Return the (X, Y) coordinate for the center point of the cell that contains the specified text.  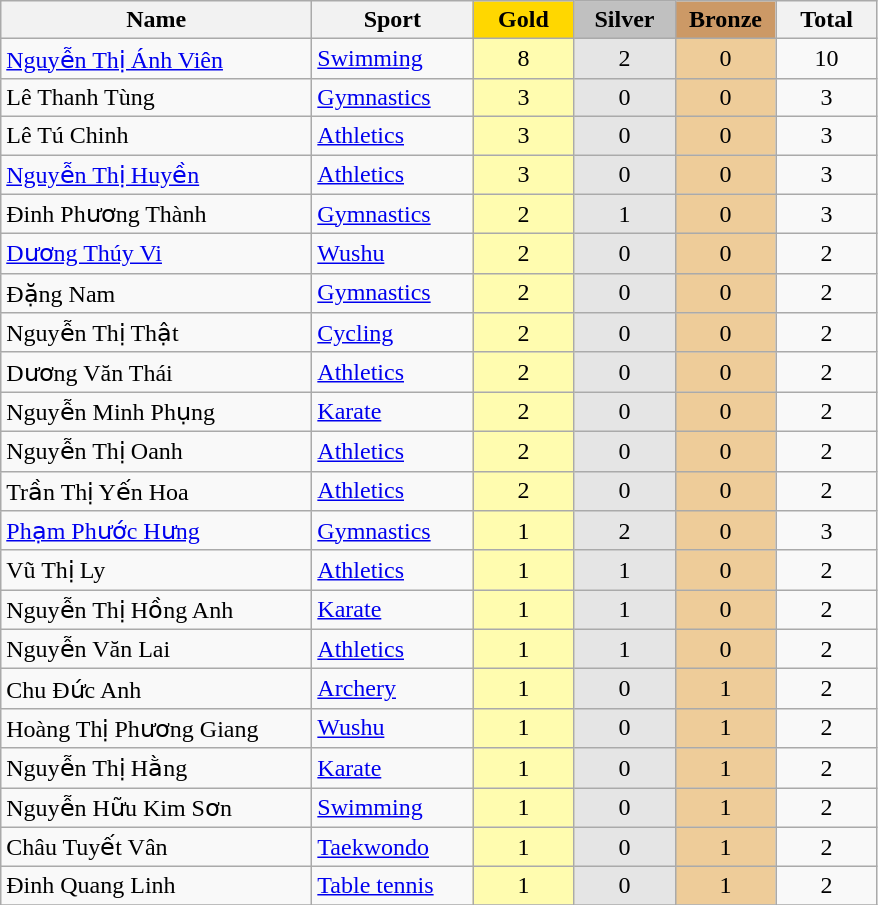
Bronze (726, 20)
Dương Văn Thái (156, 372)
Đinh Phương Thành (156, 214)
Gold (524, 20)
Nguyễn Thị Huyền (156, 174)
Trần Thị Yến Hoa (156, 491)
Nguyễn Thị Thật (156, 333)
Name (156, 20)
Phạm Phước Hưng (156, 531)
Taekwondo (392, 847)
Lê Tú Chinh (156, 135)
Silver (624, 20)
Châu Tuyết Vân (156, 847)
Chu Đức Anh (156, 689)
Đặng Nam (156, 293)
Nguyễn Thị Hồng Anh (156, 610)
Nguyễn Minh Phụng (156, 412)
Dương Thúy Vi (156, 254)
8 (524, 59)
Lê Thanh Tùng (156, 97)
Hoàng Thị Phương Giang (156, 728)
Total (826, 20)
Vũ Thị Ly (156, 570)
Nguyễn Hữu Kim Sơn (156, 808)
Nguyễn Thị Hằng (156, 768)
Archery (392, 689)
Nguyễn Thị Oanh (156, 451)
10 (826, 59)
Nguyễn Thị Ánh Viên (156, 59)
Sport (392, 20)
Đinh Quang Linh (156, 886)
Nguyễn Văn Lai (156, 649)
Cycling (392, 333)
Table tennis (392, 886)
